From the cell containing the given text, extract its center point as [x, y] coordinate. 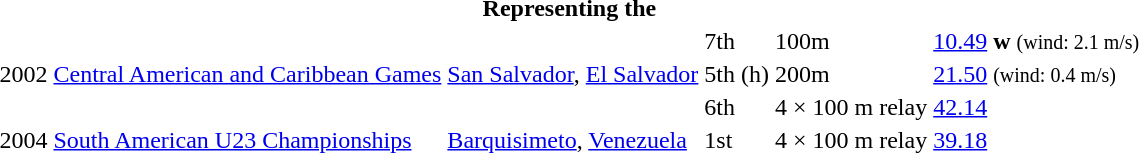
6th [737, 107]
200m [852, 74]
5th (h) [737, 74]
Central American and Caribbean Games [248, 74]
7th [737, 41]
100m [852, 41]
San Salvador, El Salvador [573, 74]
4 × 100 m relay [852, 107]
